For the text-containing cell, return its midpoint in (x, y) coordinate format. 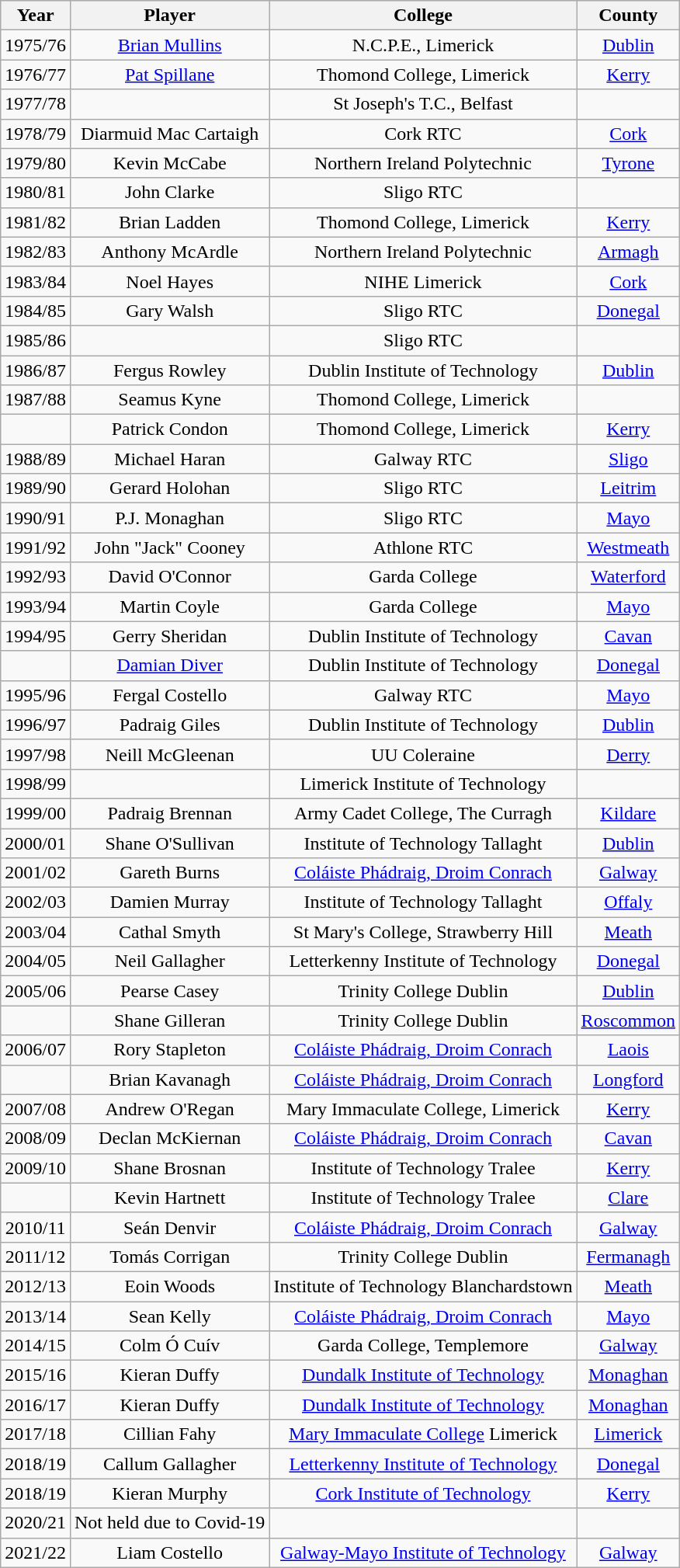
Shane Brosnan (169, 1168)
Galway-Mayo Institute of Technology (423, 1552)
Armagh (628, 252)
2016/17 (36, 1405)
Sean Kelly (169, 1316)
1981/82 (36, 222)
2015/16 (36, 1375)
Fermanagh (628, 1257)
2004/05 (36, 961)
Kevin Hartnett (169, 1198)
Neill McGleenan (169, 754)
Institute of Technology Blanchardstown (423, 1286)
Leitrim (628, 488)
Shane O'Sullivan (169, 843)
2003/04 (36, 932)
NIHE Limerick (423, 281)
Tomás Corrigan (169, 1257)
1995/96 (36, 695)
Seamus Kyne (169, 400)
1978/79 (36, 134)
1985/86 (36, 340)
Mary Immaculate College, Limerick (423, 1109)
Army Cadet College, The Curragh (423, 813)
Gareth Burns (169, 873)
2021/22 (36, 1552)
Pat Spillane (169, 75)
Laois (628, 1050)
2002/03 (36, 902)
2014/15 (36, 1346)
1980/81 (36, 193)
P.J. Monaghan (169, 518)
Martin Coyle (169, 607)
Callum Gallagher (169, 1464)
1994/95 (36, 636)
2006/07 (36, 1050)
1989/90 (36, 488)
John "Jack" Cooney (169, 548)
College (423, 16)
N.C.P.E., Limerick (423, 45)
Player (169, 16)
Pearse Casey (169, 991)
Kildare (628, 813)
2000/01 (36, 843)
Year (36, 16)
Noel Hayes (169, 281)
Kevin McCabe (169, 163)
Limerick (628, 1434)
Brian Mullins (169, 45)
Anthony McArdle (169, 252)
Cork RTC (423, 134)
1979/80 (36, 163)
Sligo (628, 459)
1988/89 (36, 459)
Eoin Woods (169, 1286)
Brian Kavanagh (169, 1080)
Padraig Brennan (169, 813)
Neil Gallagher (169, 961)
1993/94 (36, 607)
1992/93 (36, 577)
1976/77 (36, 75)
UU Coleraine (423, 754)
John Clarke (169, 193)
County (628, 16)
1999/00 (36, 813)
Garda College, Templemore (423, 1346)
Shane Gilleran (169, 1020)
1983/84 (36, 281)
2017/18 (36, 1434)
Diarmuid Mac Cartaigh (169, 134)
2020/21 (36, 1523)
1977/78 (36, 104)
1984/85 (36, 311)
2007/08 (36, 1109)
David O'Connor (169, 577)
1975/76 (36, 45)
Liam Costello (169, 1552)
Declan McKiernan (169, 1139)
Clare (628, 1198)
Cathal Smyth (169, 932)
1982/83 (36, 252)
2013/14 (36, 1316)
2008/09 (36, 1139)
Brian Ladden (169, 222)
2011/12 (36, 1257)
Longford (628, 1080)
Mary Immaculate College Limerick (423, 1434)
Derry (628, 754)
Limerick Institute of Technology (423, 784)
Athlone RTC (423, 548)
2005/06 (36, 991)
Not held due to Covid-19 (169, 1523)
Gerry Sheridan (169, 636)
Fergus Rowley (169, 370)
St Mary's College, Strawberry Hill (423, 932)
Colm Ó Cuív (169, 1346)
Gerard Holohan (169, 488)
Roscommon (628, 1020)
Gary Walsh (169, 311)
Waterford (628, 577)
Fergal Costello (169, 695)
Damian Diver (169, 666)
Damien Murray (169, 902)
2001/02 (36, 873)
1996/97 (36, 725)
Tyrone (628, 163)
Cillian Fahy (169, 1434)
Seán Denvir (169, 1227)
Andrew O'Regan (169, 1109)
1998/99 (36, 784)
Rory Stapleton (169, 1050)
Padraig Giles (169, 725)
1991/92 (36, 548)
Cork Institute of Technology (423, 1493)
1986/87 (36, 370)
Michael Haran (169, 459)
2009/10 (36, 1168)
Kieran Murphy (169, 1493)
2012/13 (36, 1286)
1997/98 (36, 754)
Patrick Condon (169, 429)
Offaly (628, 902)
Westmeath (628, 548)
2010/11 (36, 1227)
1990/91 (36, 518)
1987/88 (36, 400)
St Joseph's T.C., Belfast (423, 104)
